Determine the [x, y] coordinate at the center of the cell enclosing the given text.  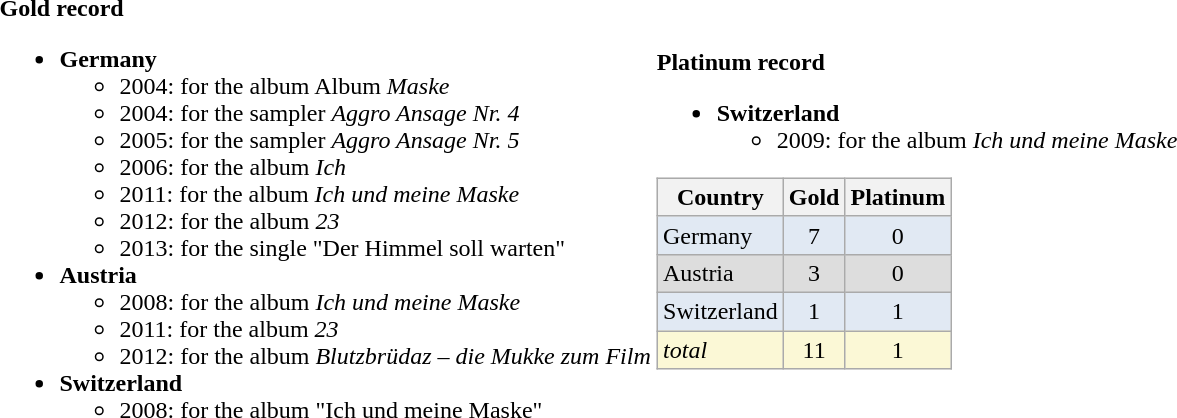
Gold [814, 197]
11 [814, 350]
total [721, 350]
Country [721, 197]
Platinum [898, 197]
Germany [721, 235]
7 [814, 235]
Switzerland [721, 312]
Austria [721, 273]
3 [814, 273]
